Return [x, y] of the center of cell containing provided text 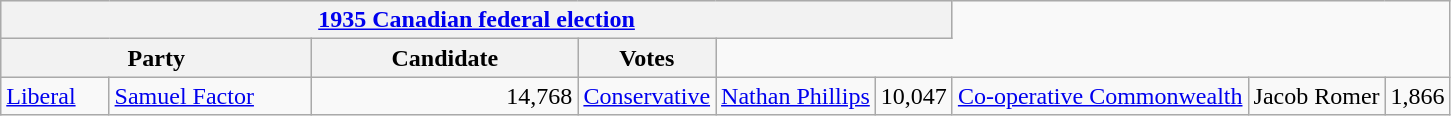
Candidate [445, 58]
Liberal [55, 96]
Samuel Factor [210, 96]
1,866 [1418, 96]
Party [156, 58]
Nathan Phillips [796, 96]
14,768 [445, 96]
1935 Canadian federal election [477, 20]
Votes [647, 58]
Co-operative Commonwealth [1100, 96]
Conservative [647, 96]
10,047 [914, 96]
Jacob Romer [1316, 96]
